Capture the cell that displays the provided text and extract its (X, Y) central coordinate. 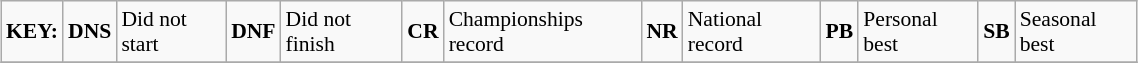
DNS (90, 32)
Personal best (918, 32)
National record (752, 32)
Did not finish (342, 32)
Seasonal best (1076, 32)
Did not start (171, 32)
DNF (253, 32)
CR (422, 32)
Championships record (543, 32)
NR (662, 32)
PB (840, 32)
SB (996, 32)
KEY: (32, 32)
